Locate the cell with the specified text and output its [X, Y] center coordinate. 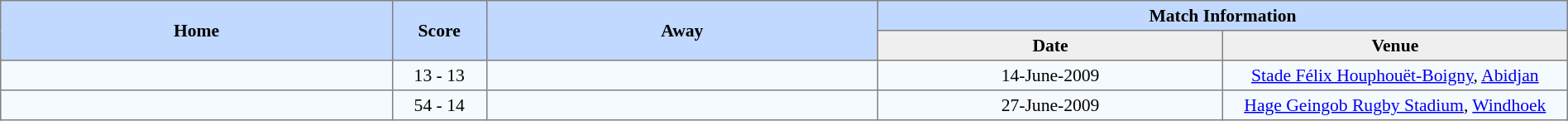
Stade Félix Houphouët-Boigny, Abidjan [1394, 75]
27-June-2009 [1050, 105]
Hage Geingob Rugby Stadium, Windhoek [1394, 105]
Match Information [1223, 16]
Away [682, 31]
Date [1050, 46]
Score [439, 31]
14-June-2009 [1050, 75]
Venue [1394, 46]
13 - 13 [439, 75]
54 - 14 [439, 105]
Home [197, 31]
